Locate the cell with the specified text and output its (x, y) center coordinate. 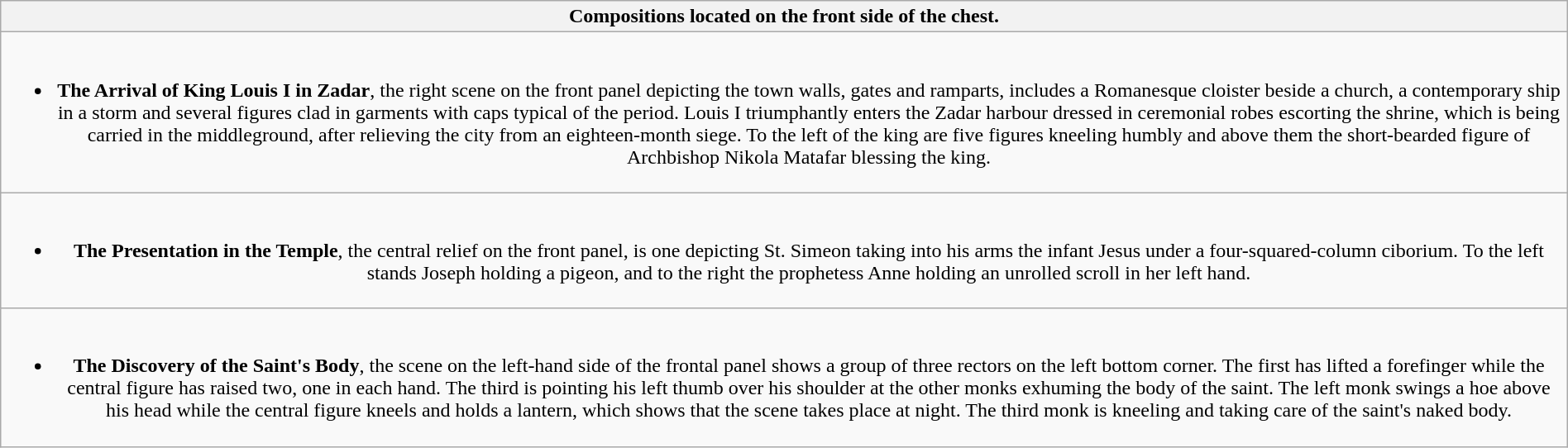
Compositions located on the front side of the chest. (784, 17)
